Scan for the cell matching the given text and deliver its [X, Y] coordinate at center. 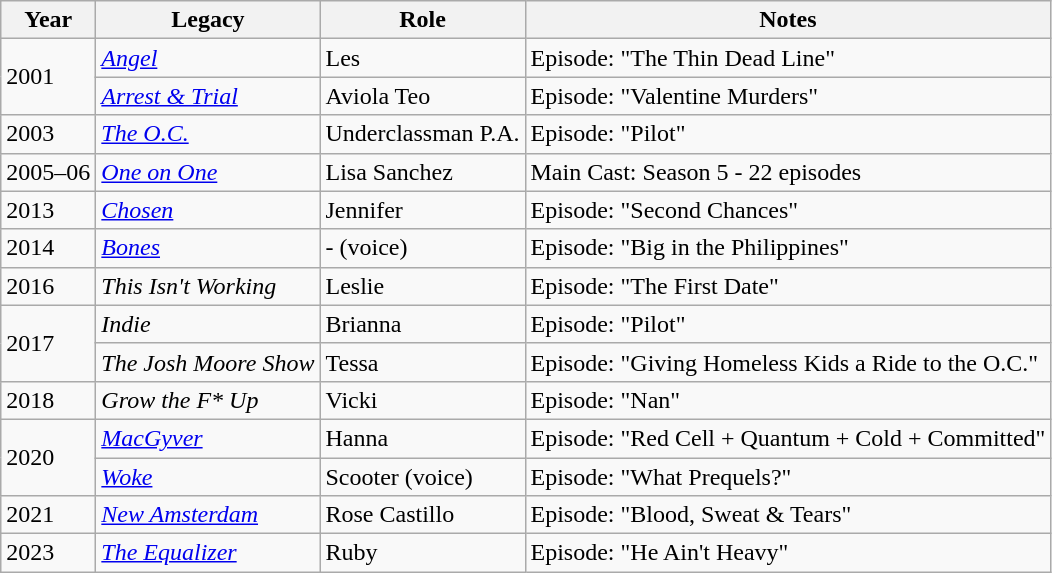
Bones [208, 248]
Main Cast: Season 5 - 22 episodes [788, 172]
Episode: "Second Chances" [788, 210]
Role [422, 20]
2001 [48, 77]
Episode: "Big in the Philippines" [788, 248]
Vicki [422, 400]
Episode: "Nan" [788, 400]
2017 [48, 343]
The Josh Moore Show [208, 362]
Episode: "The Thin Dead Line" [788, 58]
Episode: "The First Date" [788, 286]
2003 [48, 134]
Arrest & Trial [208, 96]
Grow the F* Up [208, 400]
Lisa Sanchez [422, 172]
Indie [208, 324]
This Isn't Working [208, 286]
Year [48, 20]
2014 [48, 248]
Episode: "Giving Homeless Kids a Ride to the O.C." [788, 362]
Underclassman P.A. [422, 134]
Scooter (voice) [422, 477]
2018 [48, 400]
2013 [48, 210]
2020 [48, 457]
One on One [208, 172]
The O.C. [208, 134]
Ruby [422, 553]
The Equalizer [208, 553]
Legacy [208, 20]
Chosen [208, 210]
Les [422, 58]
Hanna [422, 438]
Woke [208, 477]
Angel [208, 58]
2005–06 [48, 172]
- (voice) [422, 248]
Episode: "Red Cell + Quantum + Cold + Committed" [788, 438]
Episode: "What Prequels?" [788, 477]
Brianna [422, 324]
Episode: "Valentine Murders" [788, 96]
Episode: "Blood, Sweat & Tears" [788, 515]
MacGyver [208, 438]
Aviola Teo [422, 96]
Leslie [422, 286]
2016 [48, 286]
New Amsterdam [208, 515]
2021 [48, 515]
Jennifer [422, 210]
Tessa [422, 362]
Notes [788, 20]
Rose Castillo [422, 515]
2023 [48, 553]
Episode: "He Ain't Heavy" [788, 553]
